Extract the [x, y] coordinate from the center of the cell holding the provided text.  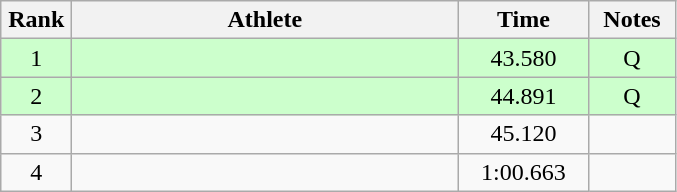
45.120 [524, 134]
Notes [632, 20]
1 [36, 58]
Athlete [265, 20]
1:00.663 [524, 172]
2 [36, 96]
Rank [36, 20]
4 [36, 172]
43.580 [524, 58]
Time [524, 20]
3 [36, 134]
44.891 [524, 96]
